Provide the (X, Y) coordinate of the cell's center where the given text is located.  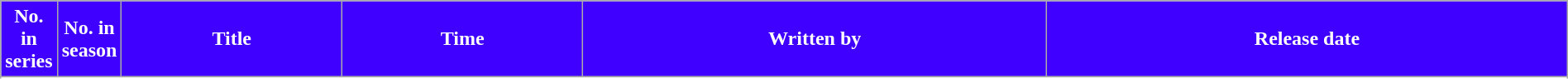
No. inseries (29, 39)
Release date (1307, 39)
No. inseason (89, 39)
Title (232, 39)
Written by (815, 39)
Time (463, 39)
